Search for the cell housing the specified text and yield its [x, y] center coordinate. 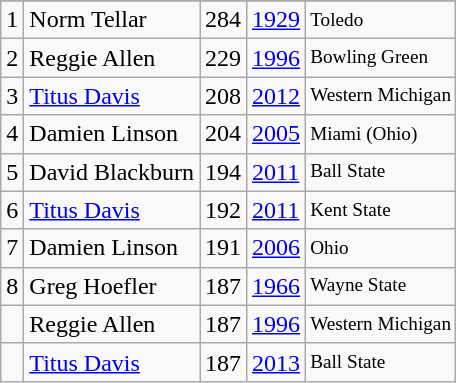
Miami (Ohio) [381, 134]
208 [224, 96]
204 [224, 134]
4 [12, 134]
Wayne State [381, 286]
284 [224, 20]
192 [224, 210]
Bowling Green [381, 58]
229 [224, 58]
Kent State [381, 210]
5 [12, 172]
2 [12, 58]
7 [12, 248]
194 [224, 172]
1929 [276, 20]
2013 [276, 362]
6 [12, 210]
2006 [276, 248]
Norm Tellar [112, 20]
Toledo [381, 20]
3 [12, 96]
Ohio [381, 248]
191 [224, 248]
Greg Hoefler [112, 286]
8 [12, 286]
2012 [276, 96]
David Blackburn [112, 172]
1966 [276, 286]
2005 [276, 134]
1 [12, 20]
